Determine the (x, y) coordinate at the center of the cell enclosing the given text.  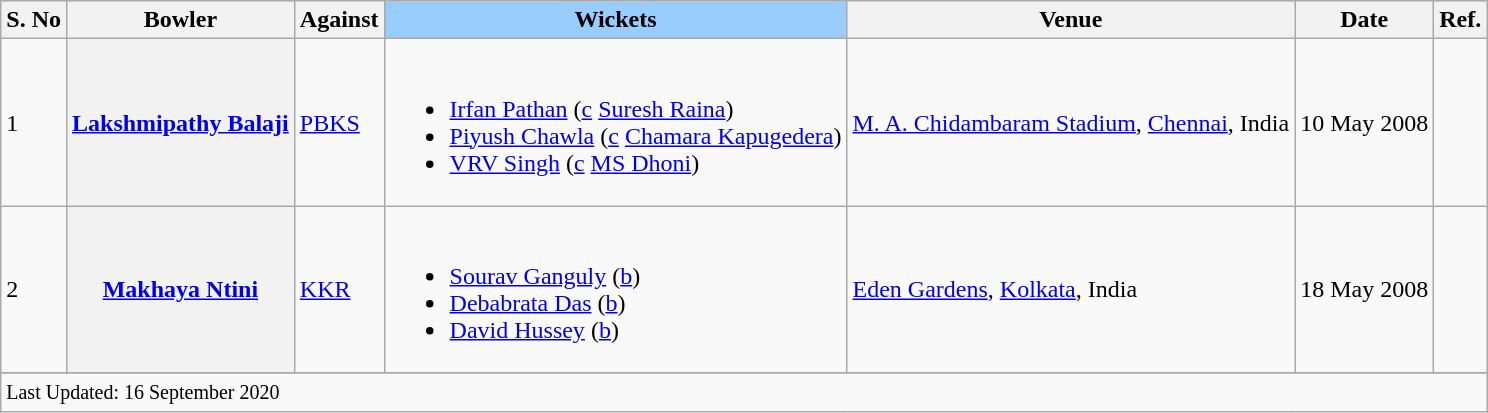
S. No (34, 20)
PBKS (339, 122)
Makhaya Ntini (180, 290)
10 May 2008 (1364, 122)
Lakshmipathy Balaji (180, 122)
Against (339, 20)
Bowler (180, 20)
Wickets (616, 20)
Date (1364, 20)
Eden Gardens, Kolkata, India (1071, 290)
Sourav Ganguly (b)Debabrata Das (b)David Hussey (b) (616, 290)
Ref. (1460, 20)
Last Updated: 16 September 2020 (744, 392)
1 (34, 122)
Venue (1071, 20)
2 (34, 290)
KKR (339, 290)
18 May 2008 (1364, 290)
Irfan Pathan (c Suresh Raina)Piyush Chawla (c Chamara Kapugedera)VRV Singh (c MS Dhoni) (616, 122)
M. A. Chidambaram Stadium, Chennai, India (1071, 122)
